Output the (X, Y) coordinate of the center of the cell containing the given text.  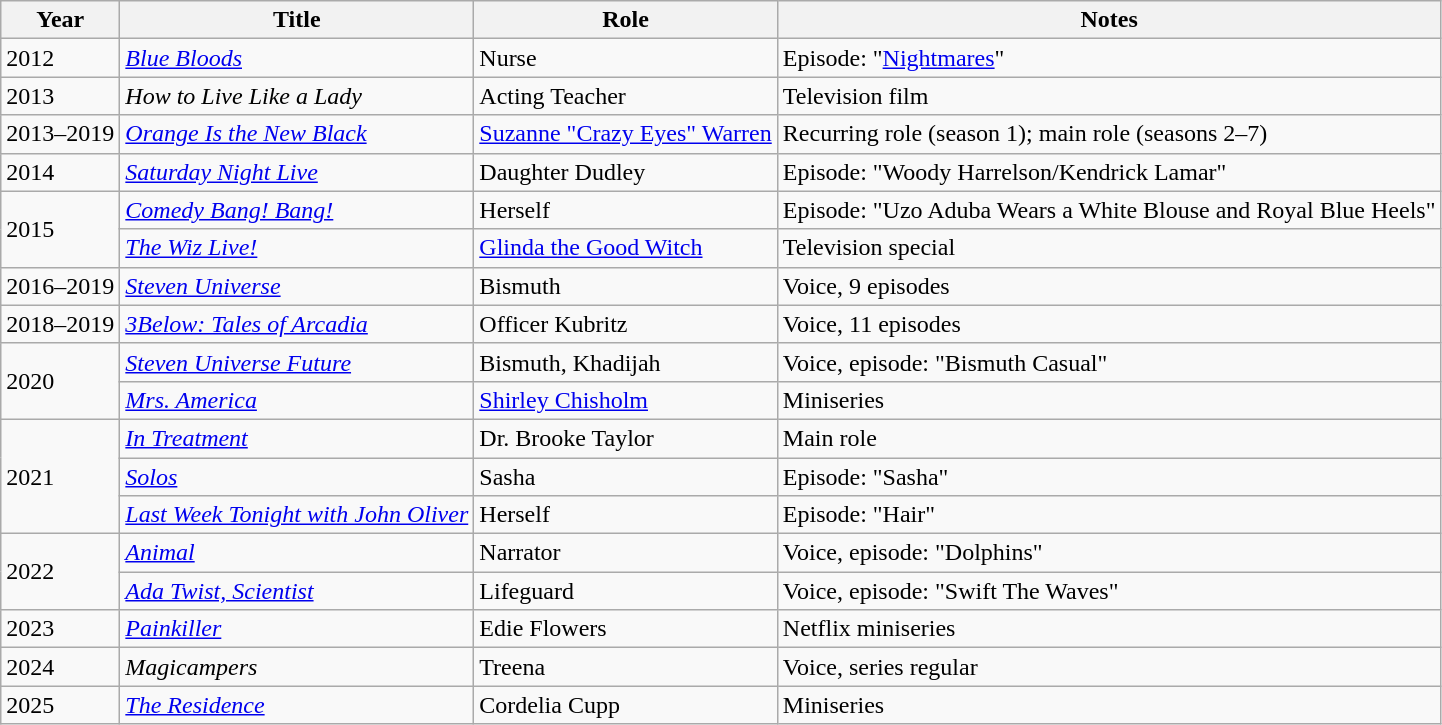
Voice, episode: "Swift The Waves" (1109, 591)
Orange Is the New Black (297, 134)
Notes (1109, 20)
2018–2019 (60, 324)
Television film (1109, 96)
Main role (1109, 438)
2013 (60, 96)
2024 (60, 667)
Magicampers (297, 667)
Acting Teacher (626, 96)
Comedy Bang! Bang! (297, 210)
Bismuth, Khadijah (626, 362)
2025 (60, 705)
Officer Kubritz (626, 324)
Painkiller (297, 629)
In Treatment (297, 438)
Netflix miniseries (1109, 629)
Solos (297, 477)
Episode: "Hair" (1109, 515)
Recurring role (season 1); main role (seasons 2–7) (1109, 134)
Television special (1109, 248)
2013–2019 (60, 134)
2014 (60, 172)
Nurse (626, 58)
Episode: "Woody Harrelson/Kendrick Lamar" (1109, 172)
2012 (60, 58)
Blue Bloods (297, 58)
Shirley Chisholm (626, 400)
Mrs. America (297, 400)
Episode: "Nightmares" (1109, 58)
2022 (60, 572)
Voice, series regular (1109, 667)
Narrator (626, 553)
2023 (60, 629)
2021 (60, 476)
Daughter Dudley (626, 172)
Sasha (626, 477)
The Residence (297, 705)
Dr. Brooke Taylor (626, 438)
2020 (60, 381)
Ada Twist, Scientist (297, 591)
2016–2019 (60, 286)
Steven Universe (297, 286)
The Wiz Live! (297, 248)
Bismuth (626, 286)
Lifeguard (626, 591)
Last Week Tonight with John Oliver (297, 515)
Episode: "Sasha" (1109, 477)
Voice, episode: "Dolphins" (1109, 553)
Year (60, 20)
3Below: Tales of Arcadia (297, 324)
Suzanne "Crazy Eyes" Warren (626, 134)
2015 (60, 229)
Episode: "Uzo Aduba Wears a White Blouse and Royal Blue Heels" (1109, 210)
Voice, 11 episodes (1109, 324)
Treena (626, 667)
Voice, episode: "Bismuth Casual" (1109, 362)
Voice, 9 episodes (1109, 286)
Role (626, 20)
Saturday Night Live (297, 172)
How to Live Like a Lady (297, 96)
Steven Universe Future (297, 362)
Animal (297, 553)
Title (297, 20)
Cordelia Cupp (626, 705)
Glinda the Good Witch (626, 248)
Edie Flowers (626, 629)
